Find where the given text appears and provide that cell's center as (X, Y) coordinate. 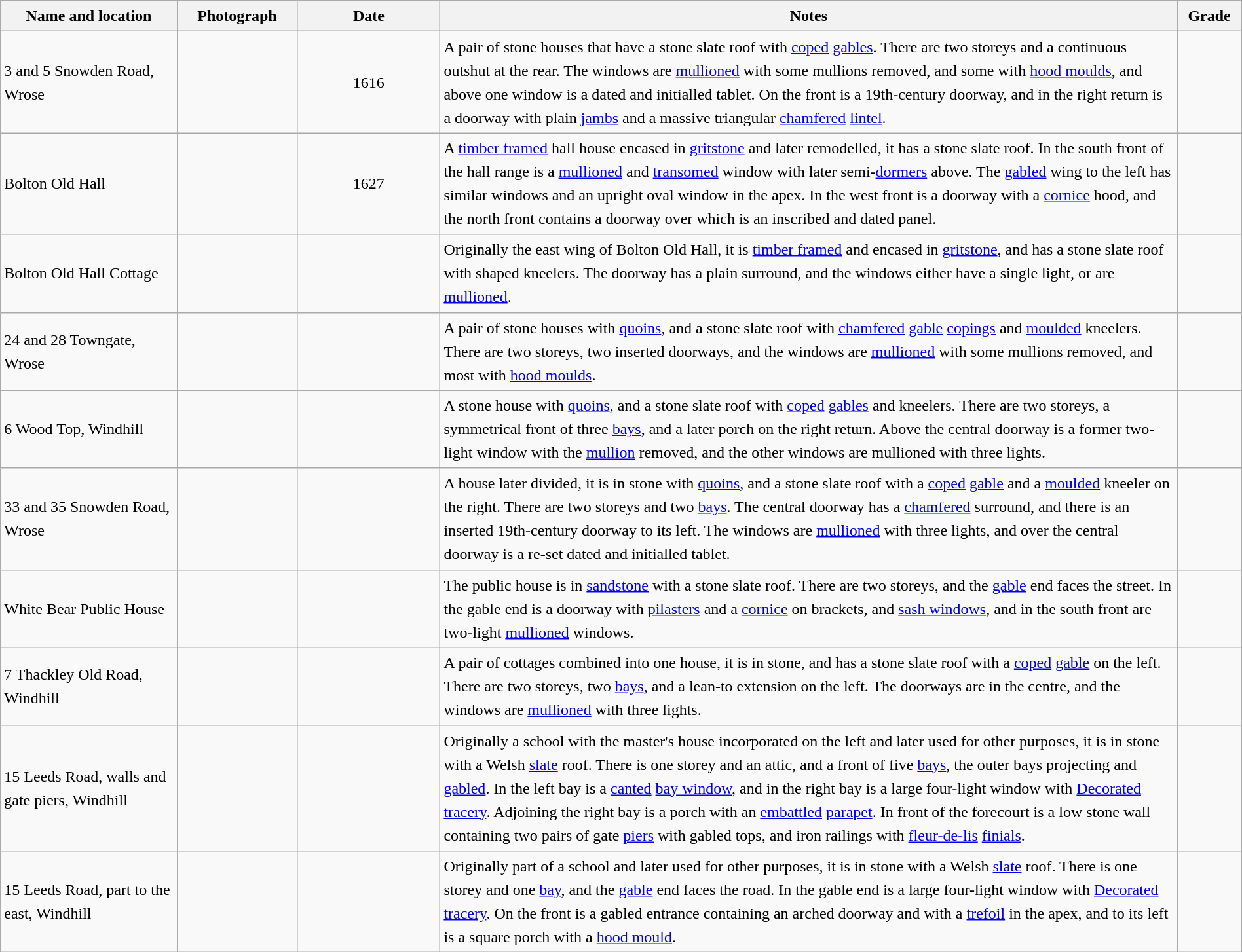
1616 (369, 82)
Name and location (89, 16)
Date (369, 16)
6 Wood Top, Windhill (89, 430)
Bolton Old Hall (89, 183)
15 Leeds Road, part to the east, Windhill (89, 901)
15 Leeds Road, walls and gate piers, Windhill (89, 788)
Grade (1209, 16)
Photograph (237, 16)
7 Thackley Old Road, Windhill (89, 686)
1627 (369, 183)
33 and 35 Snowden Road, Wrose (89, 519)
Notes (808, 16)
3 and 5 Snowden Road, Wrose (89, 82)
White Bear Public House (89, 609)
24 and 28 Towngate, Wrose (89, 351)
Bolton Old Hall Cottage (89, 274)
